For the text-containing cell, return its midpoint in (X, Y) coordinate format. 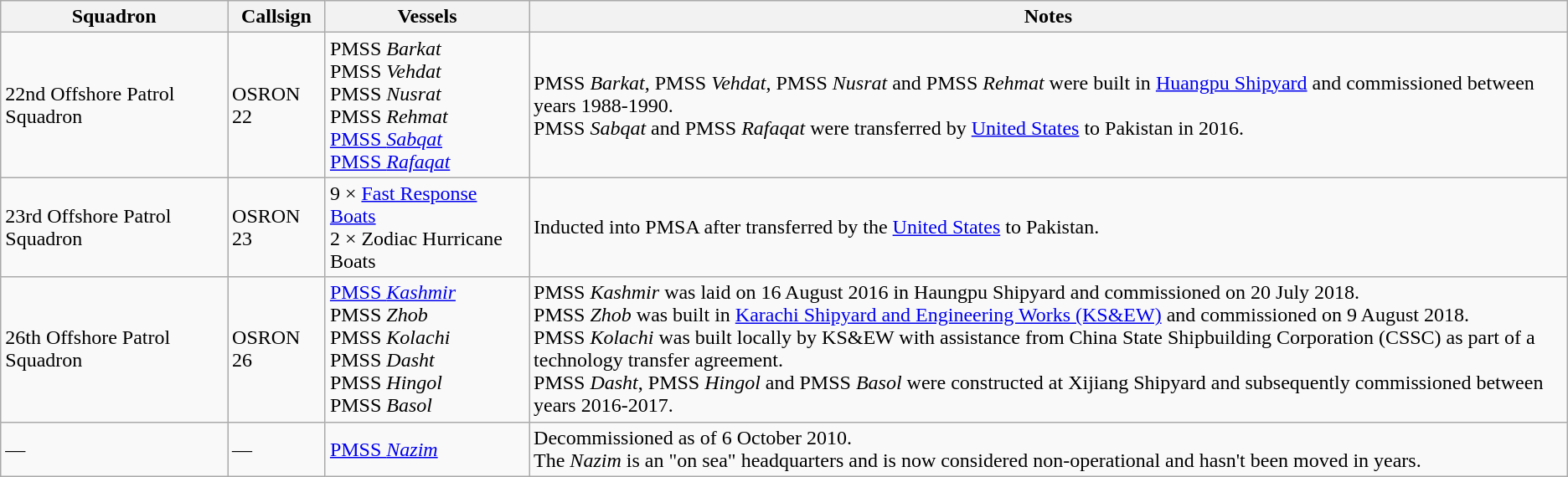
Squadron (114, 17)
Vessels (427, 17)
Decommissioned as of 6 October 2010.The Nazim is an "on sea" headquarters and is now considered non-operational and hasn't been moved in years. (1049, 449)
23rd Offshore Patrol Squadron (114, 228)
Inducted into PMSA after transferred by the United States to Pakistan. (1049, 228)
22nd Offshore Patrol Squadron (114, 105)
OSRON 23 (276, 228)
Callsign (276, 17)
Notes (1049, 17)
PMSS BarkatPMSS VehdatPMSS NusratPMSS RehmatPMSS SabqatPMSS Rafaqat (427, 105)
PMSS Nazim (427, 449)
OSRON 22 (276, 105)
PMSS KashmirPMSS ZhobPMSS KolachiPMSS DashtPMSS HingolPMSS Basol (427, 350)
OSRON 26 (276, 350)
26th Offshore Patrol Squadron (114, 350)
9 × Fast Response Boats2 × Zodiac Hurricane Boats (427, 228)
